Return [X, Y] of the center of cell containing provided text 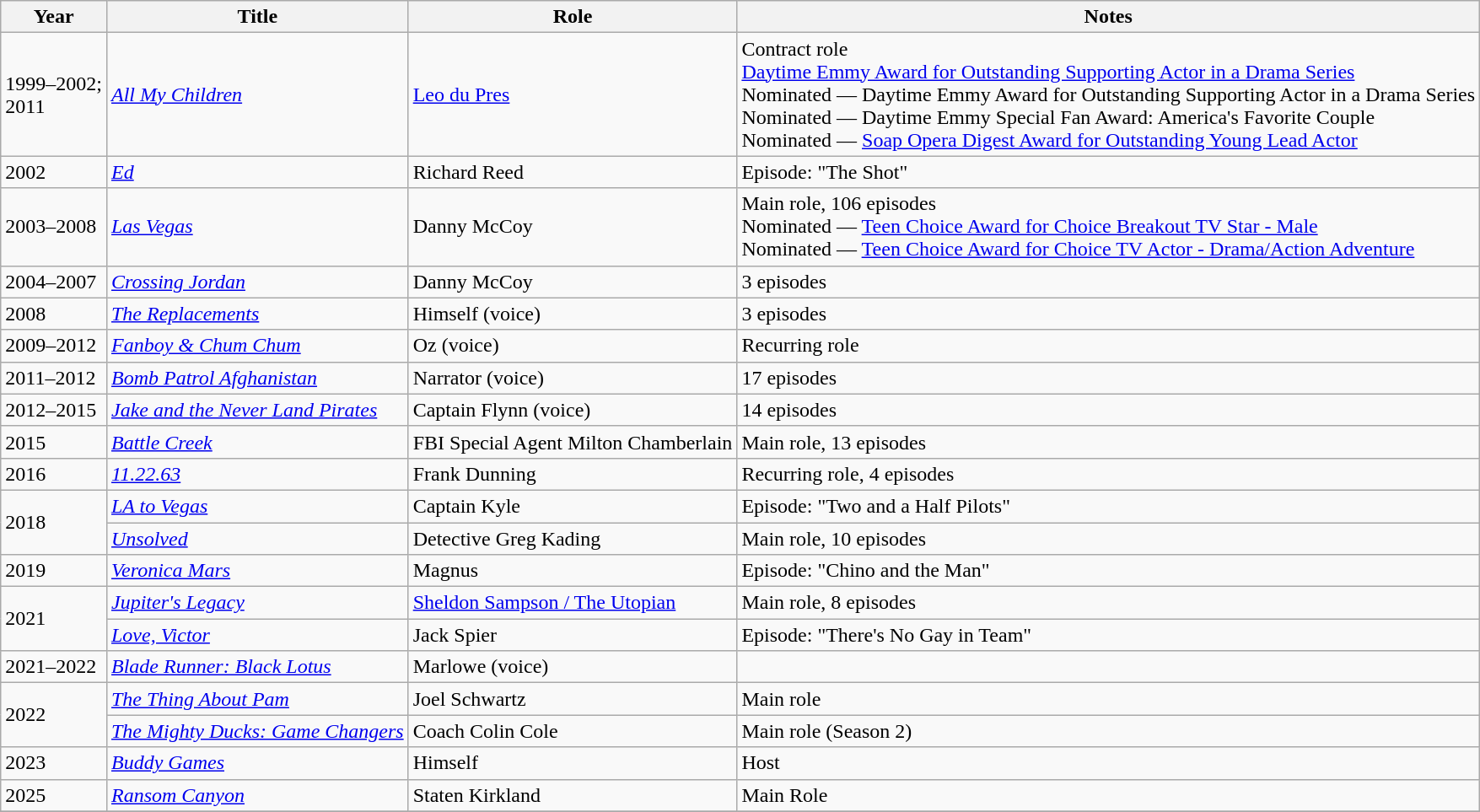
Detective Greg Kading [573, 539]
Battle Creek [257, 442]
Year [54, 17]
Fanboy & Chum Chum [257, 346]
2022 [54, 715]
2011–2012 [54, 378]
2016 [54, 474]
Coach Colin Cole [573, 731]
Narrator (voice) [573, 378]
Ed [257, 172]
Staten Kirkland [573, 795]
The Thing About Pam [257, 699]
Jack Spier [573, 635]
Unsolved [257, 539]
14 episodes [1108, 410]
Marlowe (voice) [573, 667]
Bomb Patrol Afghanistan [257, 378]
All My Children [257, 94]
Main role, 8 episodes [1108, 603]
2025 [54, 795]
Crossing Jordan [257, 282]
Episode: "There's No Gay in Team" [1108, 635]
2023 [54, 763]
2021–2022 [54, 667]
Leo du Pres [573, 94]
The Mighty Ducks: Game Changers [257, 731]
Captain Flynn (voice) [573, 410]
2009–2012 [54, 346]
Episode: "Two and a Half Pilots" [1108, 506]
Himself (voice) [573, 314]
11.22.63 [257, 474]
Jupiter's Legacy [257, 603]
Episode: "The Shot" [1108, 172]
Host [1108, 763]
FBI Special Agent Milton Chamberlain [573, 442]
Buddy Games [257, 763]
Veronica Mars [257, 571]
Las Vegas [257, 227]
Frank Dunning [573, 474]
2021 [54, 619]
Love, Victor [257, 635]
2004–2007 [54, 282]
The Replacements [257, 314]
Title [257, 17]
LA to Vegas [257, 506]
Episode: "Chino and the Man" [1108, 571]
1999–2002; 2011 [54, 94]
Blade Runner: Black Lotus [257, 667]
2018 [54, 522]
Notes [1108, 17]
Recurring role, 4 episodes [1108, 474]
Main role (Season 2) [1108, 731]
2015 [54, 442]
Role [573, 17]
Jake and the Never Land Pirates [257, 410]
Himself [573, 763]
2002 [54, 172]
Main role, 10 episodes [1108, 539]
Sheldon Sampson / The Utopian [573, 603]
Captain Kyle [573, 506]
17 episodes [1108, 378]
Magnus [573, 571]
Main Role [1108, 795]
Richard Reed [573, 172]
Main role, 13 episodes [1108, 442]
Joel Schwartz [573, 699]
2012–2015 [54, 410]
2008 [54, 314]
Recurring role [1108, 346]
2019 [54, 571]
Main role [1108, 699]
2003–2008 [54, 227]
Oz (voice) [573, 346]
Ransom Canyon [257, 795]
